Identify which cell holds the provided text, then report its [X, Y] central coordinate. 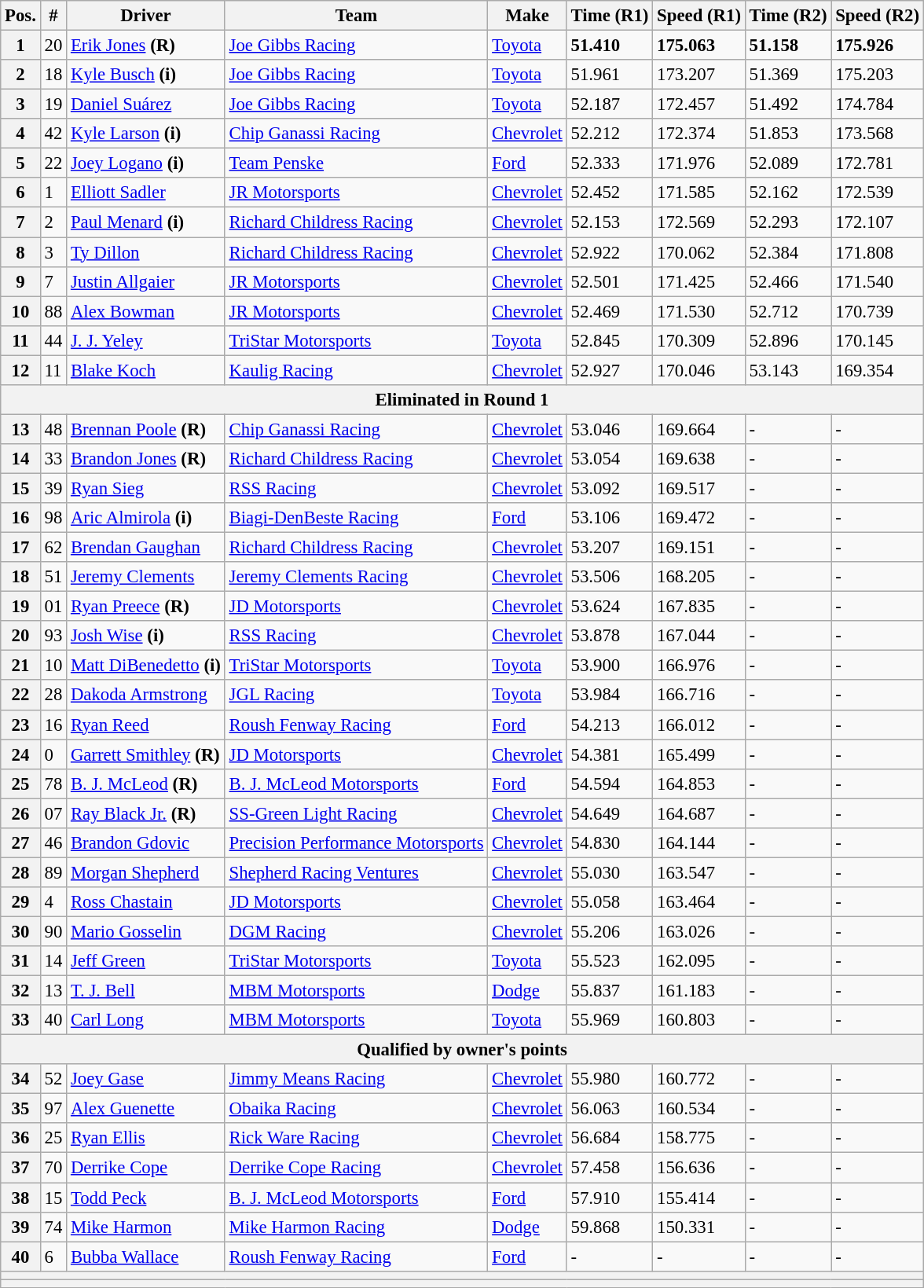
Obaika Racing [357, 1109]
Joey Gase [146, 1079]
26 [20, 813]
Jeremy Clements [146, 577]
163.026 [699, 931]
53.506 [610, 577]
Joey Logano (i) [146, 163]
52.845 [610, 340]
17 [20, 548]
55.837 [610, 991]
Carl Long [146, 1020]
52.293 [788, 222]
150.331 [699, 1227]
Make [527, 16]
24 [20, 754]
90 [53, 931]
35 [20, 1109]
Pos. [20, 16]
170.046 [699, 370]
Ryan Sieg [146, 488]
SS-Green Light Racing [357, 813]
98 [53, 518]
160.534 [699, 1109]
Garrett Smithley (R) [146, 754]
29 [20, 902]
52.922 [610, 252]
51.492 [788, 105]
163.547 [699, 872]
158.775 [699, 1139]
53.054 [610, 459]
166.716 [699, 695]
52.466 [788, 281]
62 [53, 548]
55.969 [610, 1020]
37 [20, 1168]
51.369 [788, 75]
55.980 [610, 1079]
Paul Menard (i) [146, 222]
168.205 [699, 577]
56.684 [610, 1139]
51.853 [788, 134]
172.457 [699, 105]
172.539 [878, 193]
171.530 [699, 311]
DGM Racing [357, 931]
97 [53, 1109]
Kyle Busch (i) [146, 75]
57.458 [610, 1168]
55.058 [610, 902]
48 [53, 429]
173.568 [878, 134]
53.092 [610, 488]
166.012 [699, 725]
Jimmy Means Racing [357, 1079]
53.624 [610, 607]
Josh Wise (i) [146, 636]
163.464 [699, 902]
07 [53, 813]
52 [53, 1079]
21 [20, 666]
170.309 [699, 340]
162.095 [699, 961]
53.878 [610, 636]
52.212 [610, 134]
164.144 [699, 843]
Team [357, 16]
167.835 [699, 607]
Speed (R2) [878, 16]
Mario Gosselin [146, 931]
55.206 [610, 931]
172.107 [878, 222]
169.664 [699, 429]
59.868 [610, 1227]
52.384 [788, 252]
T. J. Bell [146, 991]
Jeremy Clements Racing [357, 577]
169.354 [878, 370]
172.781 [878, 163]
Qualified by owner's points [462, 1050]
54.381 [610, 754]
23 [20, 725]
171.976 [699, 163]
52.187 [610, 105]
Brandon Gdovic [146, 843]
169.517 [699, 488]
Mike Harmon [146, 1227]
173.207 [699, 75]
B. J. McLeod (R) [146, 783]
Dakoda Armstrong [146, 695]
52.452 [610, 193]
Todd Peck [146, 1198]
Driver [146, 16]
52.712 [788, 311]
88 [53, 311]
160.803 [699, 1020]
Team Penske [357, 163]
53.106 [610, 518]
52.162 [788, 193]
55.030 [610, 872]
Daniel Suárez [146, 105]
Aric Almirola (i) [146, 518]
160.772 [699, 1079]
51.410 [610, 46]
8 [20, 252]
Ryan Reed [146, 725]
46 [53, 843]
170.145 [878, 340]
Alex Bowman [146, 311]
52.896 [788, 340]
175.203 [878, 75]
164.687 [699, 813]
170.062 [699, 252]
70 [53, 1168]
167.044 [699, 636]
53.900 [610, 666]
Ty Dillon [146, 252]
52.089 [788, 163]
51 [53, 577]
Ryan Preece (R) [146, 607]
164.853 [699, 783]
Precision Performance Motorsports [357, 843]
Matt DiBenedetto (i) [146, 666]
12 [20, 370]
57.910 [610, 1198]
32 [20, 991]
Time (R2) [788, 16]
51.158 [788, 46]
155.414 [699, 1198]
54.594 [610, 783]
J. J. Yeley [146, 340]
Erik Jones (R) [146, 46]
54.649 [610, 813]
Brandon Jones (R) [146, 459]
01 [53, 607]
171.540 [878, 281]
5 [20, 163]
Justin Allgaier [146, 281]
52.469 [610, 311]
Morgan Shepherd [146, 872]
169.638 [699, 459]
Kyle Larson (i) [146, 134]
161.183 [699, 991]
55.523 [610, 961]
53.207 [610, 548]
Derrike Cope Racing [357, 1168]
Speed (R1) [699, 16]
89 [53, 872]
53.143 [788, 370]
54.830 [610, 843]
51.961 [610, 75]
31 [20, 961]
171.585 [699, 193]
156.636 [699, 1168]
52.501 [610, 281]
93 [53, 636]
169.151 [699, 548]
Bubba Wallace [146, 1257]
165.499 [699, 754]
172.569 [699, 222]
78 [53, 783]
175.926 [878, 46]
30 [20, 931]
34 [20, 1079]
Ryan Ellis [146, 1139]
166.976 [699, 666]
0 [53, 754]
36 [20, 1139]
172.374 [699, 134]
171.425 [699, 281]
Brennan Poole (R) [146, 429]
53.984 [610, 695]
Ray Black Jr. (R) [146, 813]
Kaulig Racing [357, 370]
53.046 [610, 429]
# [53, 16]
27 [20, 843]
Blake Koch [146, 370]
9 [20, 281]
54.213 [610, 725]
175.063 [699, 46]
52.153 [610, 222]
Ross Chastain [146, 902]
Shepherd Racing Ventures [357, 872]
52.333 [610, 163]
170.739 [878, 311]
Mike Harmon Racing [357, 1227]
42 [53, 134]
171.808 [878, 252]
Brendan Gaughan [146, 548]
Elliott Sadler [146, 193]
52.927 [610, 370]
56.063 [610, 1109]
Biagi-DenBeste Racing [357, 518]
Time (R1) [610, 16]
169.472 [699, 518]
74 [53, 1227]
174.784 [878, 105]
Alex Guenette [146, 1109]
Derrike Cope [146, 1168]
38 [20, 1198]
JGL Racing [357, 695]
44 [53, 340]
Rick Ware Racing [357, 1139]
Jeff Green [146, 961]
Eliminated in Round 1 [462, 400]
